Return the (X, Y) coordinate for the center point of the cell that contains the specified text.  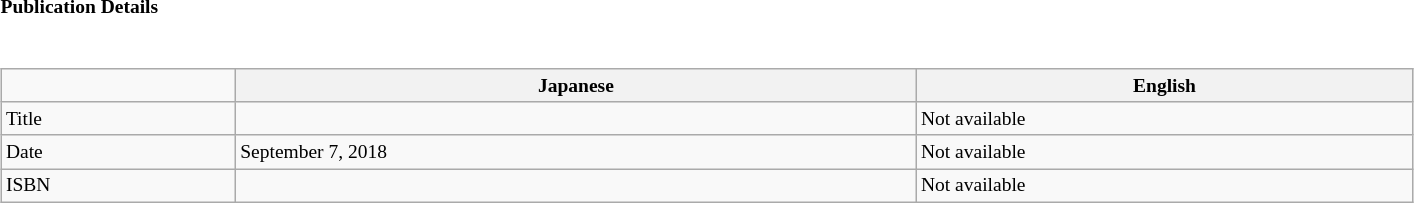
Title (118, 118)
ISBN (118, 186)
Japanese (576, 86)
Date (118, 152)
English (1164, 86)
September 7, 2018 (576, 152)
